Return the [X, Y] coordinate for the center point of the cell that contains the specified text.  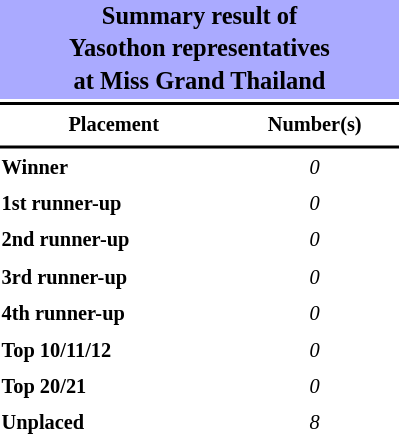
1st runner-up [114, 204]
Top 10/11/12 [114, 351]
Number(s) [314, 125]
Top 20/21 [114, 387]
2nd runner-up [114, 241]
3rd runner-up [114, 278]
Placement [114, 125]
4th runner-up [114, 314]
Winner [114, 168]
Summary result ofYasothon representativesat Miss Grand Thailand [200, 50]
